Provide the (X, Y) coordinate of the cell's center where the given text is located.  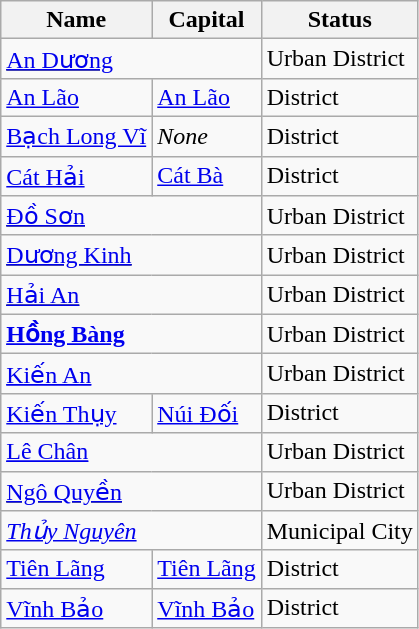
Hải An (131, 295)
Lê Chân (131, 452)
Núi Đối (207, 413)
Municipal City (340, 531)
Bạch Long Vĩ (76, 136)
Đồ Sơn (131, 216)
Thủy Nguyên (131, 531)
Cát Bà (207, 176)
Name (76, 20)
Status (340, 20)
Kiến An (131, 374)
Capital (207, 20)
Hồng Bàng (131, 334)
None (207, 136)
An Dương (131, 59)
Cát Hải (76, 176)
Kiến Thụy (76, 413)
Ngô Quyền (131, 491)
Dương Kinh (131, 255)
